Find where the given text appears and provide that cell's center as [X, Y] coordinate. 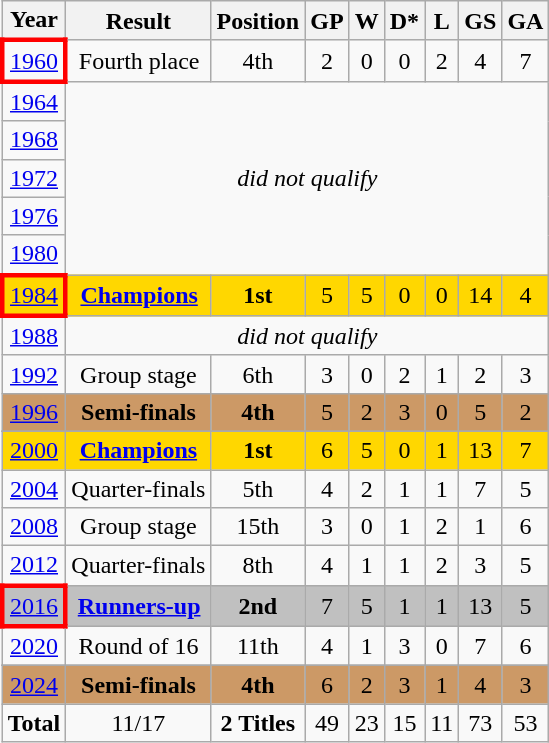
2008 [34, 527]
2012 [34, 566]
15 [404, 723]
Fourth place [138, 60]
11/17 [138, 723]
Runners-up [138, 606]
2024 [34, 685]
1984 [34, 296]
2016 [34, 606]
2004 [34, 489]
11th [258, 646]
Result [138, 21]
1976 [34, 216]
1996 [34, 412]
11 [442, 723]
1980 [34, 255]
1992 [34, 374]
1972 [34, 178]
2000 [34, 450]
2nd [258, 606]
GA [526, 21]
8th [258, 566]
2020 [34, 646]
14 [480, 296]
5th [258, 489]
1968 [34, 140]
15th [258, 527]
L [442, 21]
2 Titles [258, 723]
Year [34, 21]
1964 [34, 101]
W [366, 21]
Position [258, 21]
6th [258, 374]
GP [327, 21]
D* [404, 21]
1988 [34, 336]
Total [34, 723]
53 [526, 723]
73 [480, 723]
49 [327, 723]
Round of 16 [138, 646]
GS [480, 21]
23 [366, 723]
1960 [34, 60]
